Return the (x, y) coordinate for the center point of the cell that contains the specified text.  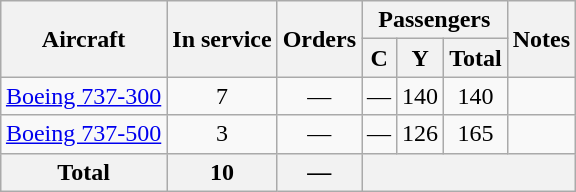
Y (420, 58)
126 (420, 134)
Notes (541, 39)
7 (222, 96)
10 (222, 172)
Orders (319, 39)
Boeing 737-300 (83, 96)
C (380, 58)
Boeing 737-500 (83, 134)
Passengers (435, 20)
3 (222, 134)
Aircraft (83, 39)
In service (222, 39)
165 (476, 134)
